Capture the cell that displays the provided text and extract its (x, y) central coordinate. 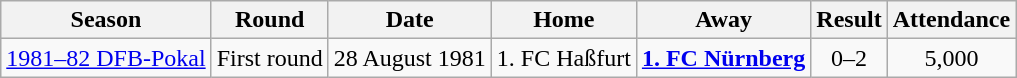
First round (270, 58)
0–2 (849, 58)
1. FC Nürnberg (723, 58)
5,000 (951, 58)
Attendance (951, 20)
Date (410, 20)
Home (564, 20)
Away (723, 20)
28 August 1981 (410, 58)
Season (106, 20)
Result (849, 20)
1. FC Haßfurt (564, 58)
Round (270, 20)
1981–82 DFB-Pokal (106, 58)
